Extract the [x, y] coordinate from the center of the cell holding the provided text.  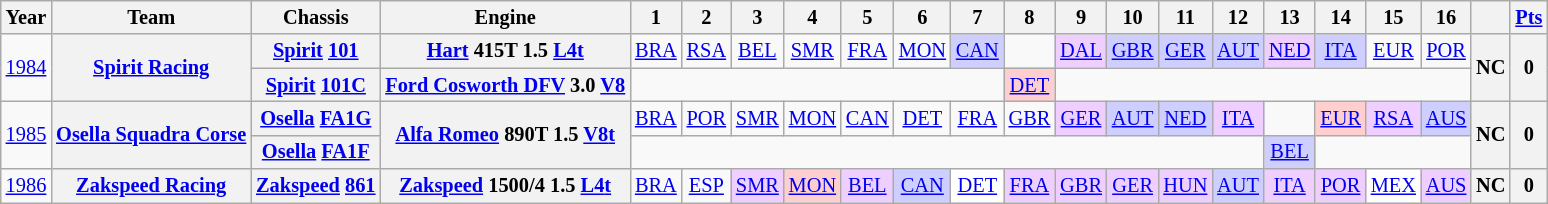
Spirit Racing [151, 68]
7 [978, 17]
13 [1290, 17]
9 [1081, 17]
8 [1030, 17]
15 [1394, 17]
Team [151, 17]
Chassis [316, 17]
Zakspeed 861 [316, 186]
Alfa Romeo 890T 1.5 V8t [505, 134]
6 [922, 17]
14 [1340, 17]
16 [1446, 17]
3 [758, 17]
Osella FA1F [316, 152]
1 [656, 17]
4 [812, 17]
1985 [26, 134]
10 [1133, 17]
1984 [26, 68]
Engine [505, 17]
DAL [1081, 51]
2 [706, 17]
MEX [1394, 186]
HUN [1185, 186]
Spirit 101C [316, 85]
12 [1238, 17]
Ford Cosworth DFV 3.0 V8 [505, 85]
ESP [706, 186]
Osella Squadra Corse [151, 134]
Osella FA1G [316, 118]
11 [1185, 17]
1986 [26, 186]
5 [868, 17]
Zakspeed 1500/4 1.5 L4t [505, 186]
Spirit 101 [316, 51]
Zakspeed Racing [151, 186]
Pts [1528, 17]
Year [26, 17]
Hart 415T 1.5 L4t [505, 51]
